Find where the given text appears and provide that cell's center as [X, Y] coordinate. 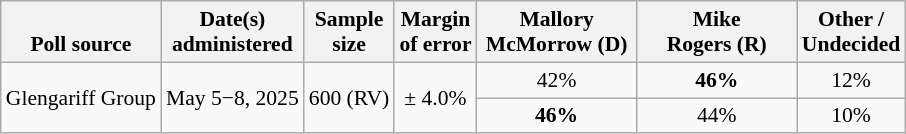
44% [717, 116]
± 4.0% [435, 98]
Date(s)administered [232, 32]
Other /Undecided [851, 32]
42% [557, 80]
600 (RV) [350, 98]
Marginof error [435, 32]
Poll source [81, 32]
May 5−8, 2025 [232, 98]
12% [851, 80]
Glengariff Group [81, 98]
10% [851, 116]
MalloryMcMorrow (D) [557, 32]
MikeRogers (R) [717, 32]
Samplesize [350, 32]
